Pinpoint the cell where the given text exists, returning its [X, Y] midpoint coordinate. 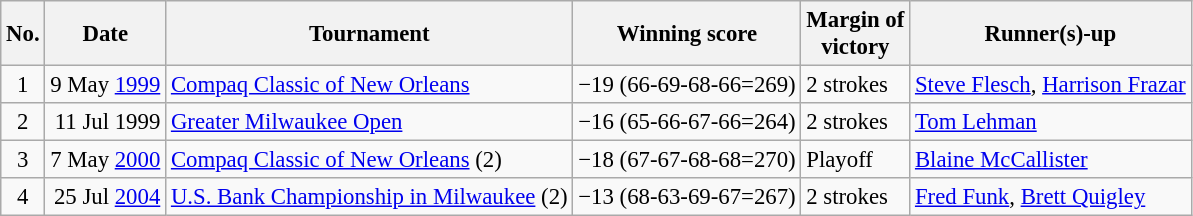
−13 (68-63-69-67=267) [687, 197]
−18 (67-67-68-68=270) [687, 160]
Date [106, 34]
1 [23, 85]
−16 (65-66-67-66=264) [687, 122]
11 Jul 1999 [106, 122]
3 [23, 160]
Compaq Classic of New Orleans (2) [370, 160]
−19 (66-69-68-66=269) [687, 85]
U.S. Bank Championship in Milwaukee (2) [370, 197]
Runner(s)-up [1050, 34]
Fred Funk, Brett Quigley [1050, 197]
25 Jul 2004 [106, 197]
4 [23, 197]
Blaine McCallister [1050, 160]
7 May 2000 [106, 160]
Tom Lehman [1050, 122]
Greater Milwaukee Open [370, 122]
Margin ofvictory [856, 34]
No. [23, 34]
Tournament [370, 34]
Winning score [687, 34]
Steve Flesch, Harrison Frazar [1050, 85]
Compaq Classic of New Orleans [370, 85]
Playoff [856, 160]
9 May 1999 [106, 85]
2 [23, 122]
